Search for the cell housing the specified text and yield its (X, Y) center coordinate. 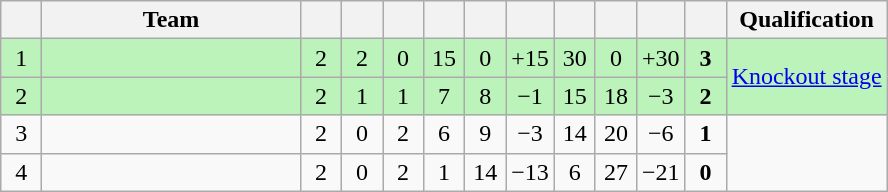
27 (616, 172)
Knockout stage (806, 77)
−1 (530, 96)
4 (22, 172)
Team (172, 20)
7 (444, 96)
+15 (530, 58)
20 (616, 134)
8 (486, 96)
−21 (660, 172)
30 (574, 58)
Qualification (806, 20)
+30 (660, 58)
18 (616, 96)
−6 (660, 134)
9 (486, 134)
−13 (530, 172)
